Scan for the cell matching the given text and deliver its [x, y] coordinate at center. 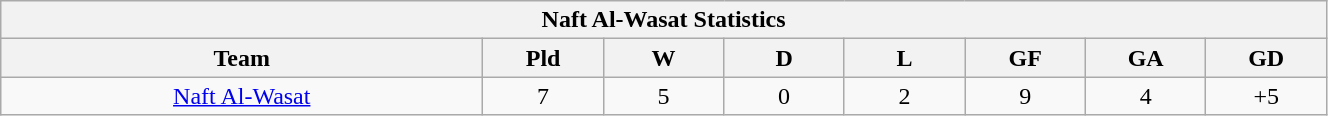
Naft Al-Wasat Statistics [664, 20]
2 [904, 96]
L [904, 58]
Pld [544, 58]
Team [242, 58]
GA [1146, 58]
0 [784, 96]
Naft Al-Wasat [242, 96]
GF [1026, 58]
4 [1146, 96]
D [784, 58]
+5 [1266, 96]
5 [664, 96]
9 [1026, 96]
7 [544, 96]
W [664, 58]
GD [1266, 58]
